Locate the cell with the specified text and output its [X, Y] center coordinate. 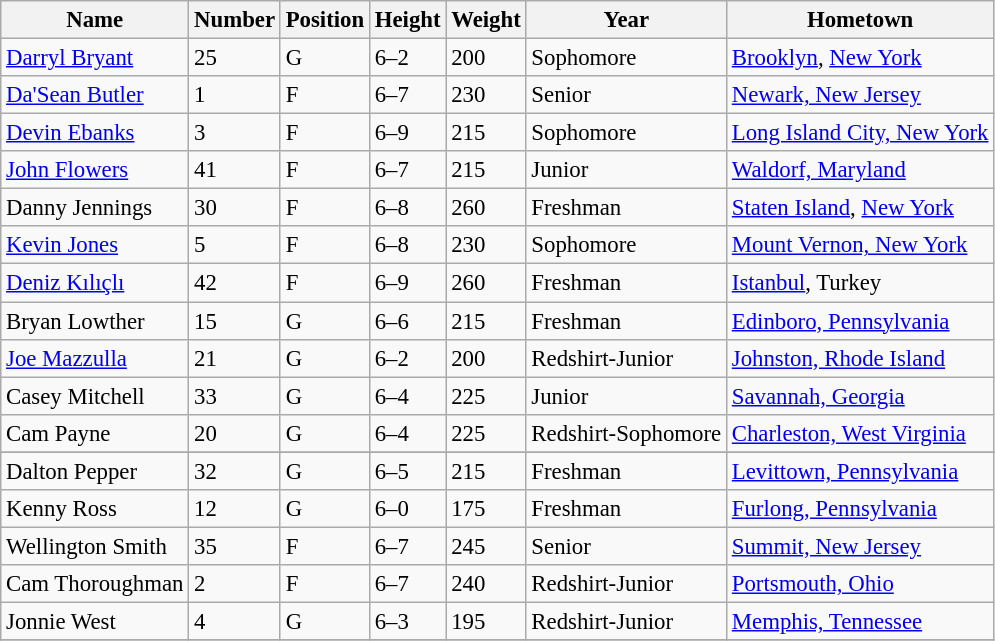
Furlong, Pennsylvania [860, 509]
Deniz Kılıçlı [95, 283]
2 [235, 584]
Memphis, Tennessee [860, 621]
Portsmouth, Ohio [860, 584]
Casey Mitchell [95, 396]
Newark, New Jersey [860, 95]
Position [324, 20]
42 [235, 283]
Weight [486, 20]
Dalton Pepper [95, 471]
Levittown, Pennsylvania [860, 471]
Cam Payne [95, 433]
Edinboro, Pennsylvania [860, 321]
Mount Vernon, New York [860, 245]
Johnston, Rhode Island [860, 358]
Number [235, 20]
33 [235, 396]
41 [235, 170]
Istanbul, Turkey [860, 283]
Devin Ebanks [95, 133]
Summit, New Jersey [860, 546]
12 [235, 509]
6–3 [407, 621]
30 [235, 208]
John Flowers [95, 170]
5 [235, 245]
Long Island City, New York [860, 133]
Da'Sean Butler [95, 95]
175 [486, 509]
240 [486, 584]
195 [486, 621]
20 [235, 433]
35 [235, 546]
Darryl Bryant [95, 58]
Kenny Ross [95, 509]
Hometown [860, 20]
25 [235, 58]
Wellington Smith [95, 546]
3 [235, 133]
15 [235, 321]
Name [95, 20]
6–6 [407, 321]
6–0 [407, 509]
Bryan Lowther [95, 321]
4 [235, 621]
Height [407, 20]
Staten Island, New York [860, 208]
Danny Jennings [95, 208]
Cam Thoroughman [95, 584]
Kevin Jones [95, 245]
Brooklyn, New York [860, 58]
Savannah, Georgia [860, 396]
1 [235, 95]
Jonnie West [95, 621]
Redshirt-Sophomore [626, 433]
Charleston, West Virginia [860, 433]
Year [626, 20]
6–5 [407, 471]
245 [486, 546]
32 [235, 471]
Joe Mazzulla [95, 358]
Waldorf, Maryland [860, 170]
21 [235, 358]
